Capture the cell that displays the provided text and extract its [x, y] central coordinate. 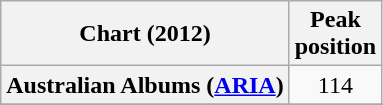
114 [335, 85]
Australian Albums (ARIA) [145, 85]
Chart (2012) [145, 34]
Peak position [335, 34]
